From the cell containing the given text, extract its center point as [x, y] coordinate. 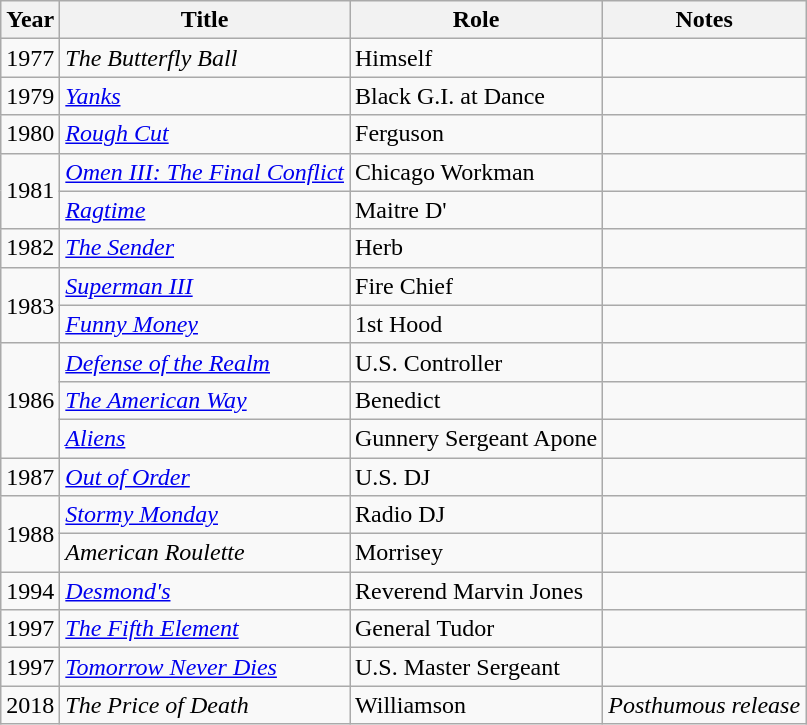
Reverend Marvin Jones [476, 591]
Omen III: The Final Conflict [205, 172]
Ferguson [476, 134]
U.S. Master Sergeant [476, 667]
The Price of Death [205, 705]
Himself [476, 58]
The Butterfly Ball [205, 58]
The Fifth Element [205, 629]
Rough Cut [205, 134]
1977 [30, 58]
The American Way [205, 400]
Stormy Monday [205, 515]
1979 [30, 96]
1986 [30, 400]
1980 [30, 134]
The Sender [205, 248]
Notes [704, 20]
Ragtime [205, 210]
2018 [30, 705]
1981 [30, 191]
Radio DJ [476, 515]
Morrisey [476, 553]
American Roulette [205, 553]
Out of Order [205, 477]
1994 [30, 591]
Aliens [205, 438]
Year [30, 20]
Superman III [205, 286]
Tomorrow Never Dies [205, 667]
Benedict [476, 400]
1988 [30, 534]
Herb [476, 248]
1983 [30, 305]
Yanks [205, 96]
Fire Chief [476, 286]
1st Hood [476, 324]
U.S. DJ [476, 477]
Defense of the Realm [205, 362]
Posthumous release [704, 705]
Role [476, 20]
Funny Money [205, 324]
Title [205, 20]
1987 [30, 477]
General Tudor [476, 629]
1982 [30, 248]
U.S. Controller [476, 362]
Gunnery Sergeant Apone [476, 438]
Maitre D' [476, 210]
Chicago Workman [476, 172]
Desmond's [205, 591]
Black G.I. at Dance [476, 96]
Williamson [476, 705]
